Identify which cell holds the provided text, then report its [X, Y] central coordinate. 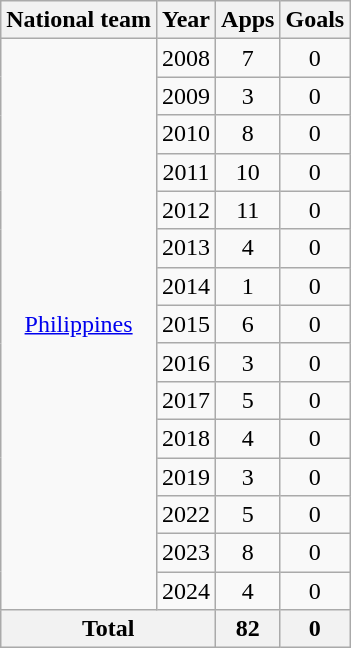
2022 [186, 515]
2008 [186, 58]
2010 [186, 134]
2009 [186, 96]
11 [248, 210]
10 [248, 172]
2019 [186, 477]
2015 [186, 324]
2024 [186, 591]
Goals [315, 20]
2016 [186, 362]
2018 [186, 438]
Apps [248, 20]
2012 [186, 210]
National team [79, 20]
Philippines [79, 324]
Total [108, 629]
2023 [186, 553]
2014 [186, 286]
2011 [186, 172]
Year [186, 20]
6 [248, 324]
2013 [186, 248]
7 [248, 58]
82 [248, 629]
2017 [186, 400]
1 [248, 286]
